Output the (X, Y) coordinate of the center of the cell containing the given text.  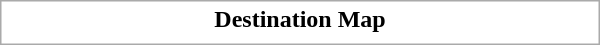
Destination Map (300, 19)
